Capture the cell that displays the provided text and extract its (X, Y) central coordinate. 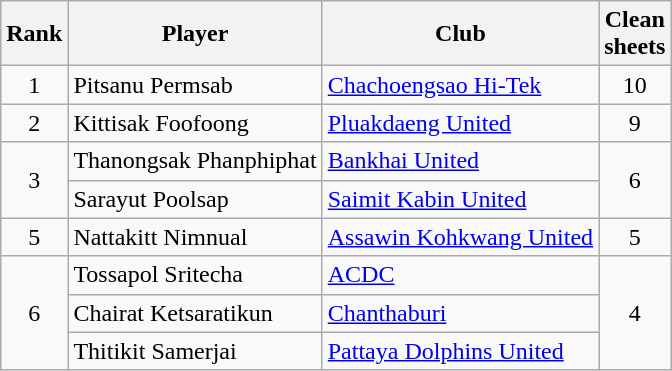
Tossapol Sritecha (195, 275)
Pluakdaeng United (460, 123)
ACDC (460, 275)
Nattakitt Nimnual (195, 237)
Pattaya Dolphins United (460, 351)
Thanongsak Phanphiphat (195, 161)
Player (195, 34)
Club (460, 34)
Chachoengsao Hi-Tek (460, 85)
Chairat Ketsaratikun (195, 313)
Saimit Kabin United (460, 199)
3 (34, 180)
10 (635, 85)
Assawin Kohkwang United (460, 237)
Sarayut Poolsap (195, 199)
2 (34, 123)
Cleansheets (635, 34)
Chanthaburi (460, 313)
Kittisak Foofoong (195, 123)
1 (34, 85)
4 (635, 313)
Bankhai United (460, 161)
Pitsanu Permsab (195, 85)
9 (635, 123)
Rank (34, 34)
Thitikit Samerjai (195, 351)
